Return the [x, y] coordinate for the center point of the cell that contains the specified text.  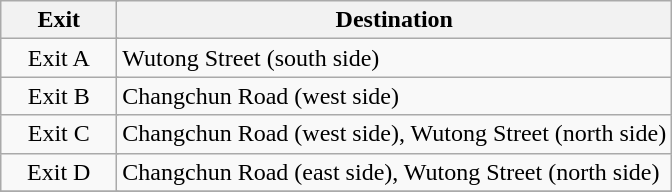
Wutong Street (south side) [394, 58]
Changchun Road (west side), Wutong Street (north side) [394, 134]
Exit B [59, 96]
Destination [394, 20]
Exit A [59, 58]
Exit [59, 20]
Changchun Road (east side), Wutong Street (north side) [394, 172]
Exit C [59, 134]
Changchun Road (west side) [394, 96]
Exit D [59, 172]
